Capture the cell that displays the provided text and extract its (x, y) central coordinate. 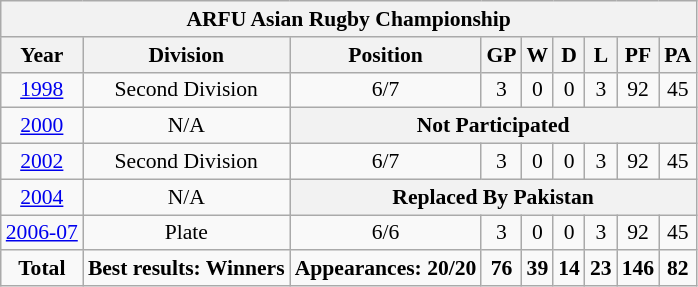
GP (501, 55)
D (569, 55)
Appearances: 20/20 (386, 269)
ARFU Asian Rugby Championship (349, 19)
2000 (42, 126)
Best results: Winners (186, 269)
1998 (42, 90)
14 (569, 269)
Plate (186, 233)
PA (678, 55)
PF (638, 55)
Replaced By Pakistan (494, 197)
2006-07 (42, 233)
146 (638, 269)
Total (42, 269)
Position (386, 55)
6/6 (386, 233)
82 (678, 269)
23 (601, 269)
2004 (42, 197)
76 (501, 269)
Year (42, 55)
2002 (42, 162)
Division (186, 55)
W (538, 55)
Not Participated (494, 126)
L (601, 55)
39 (538, 269)
